For the text-containing cell, return its midpoint in [X, Y] coordinate format. 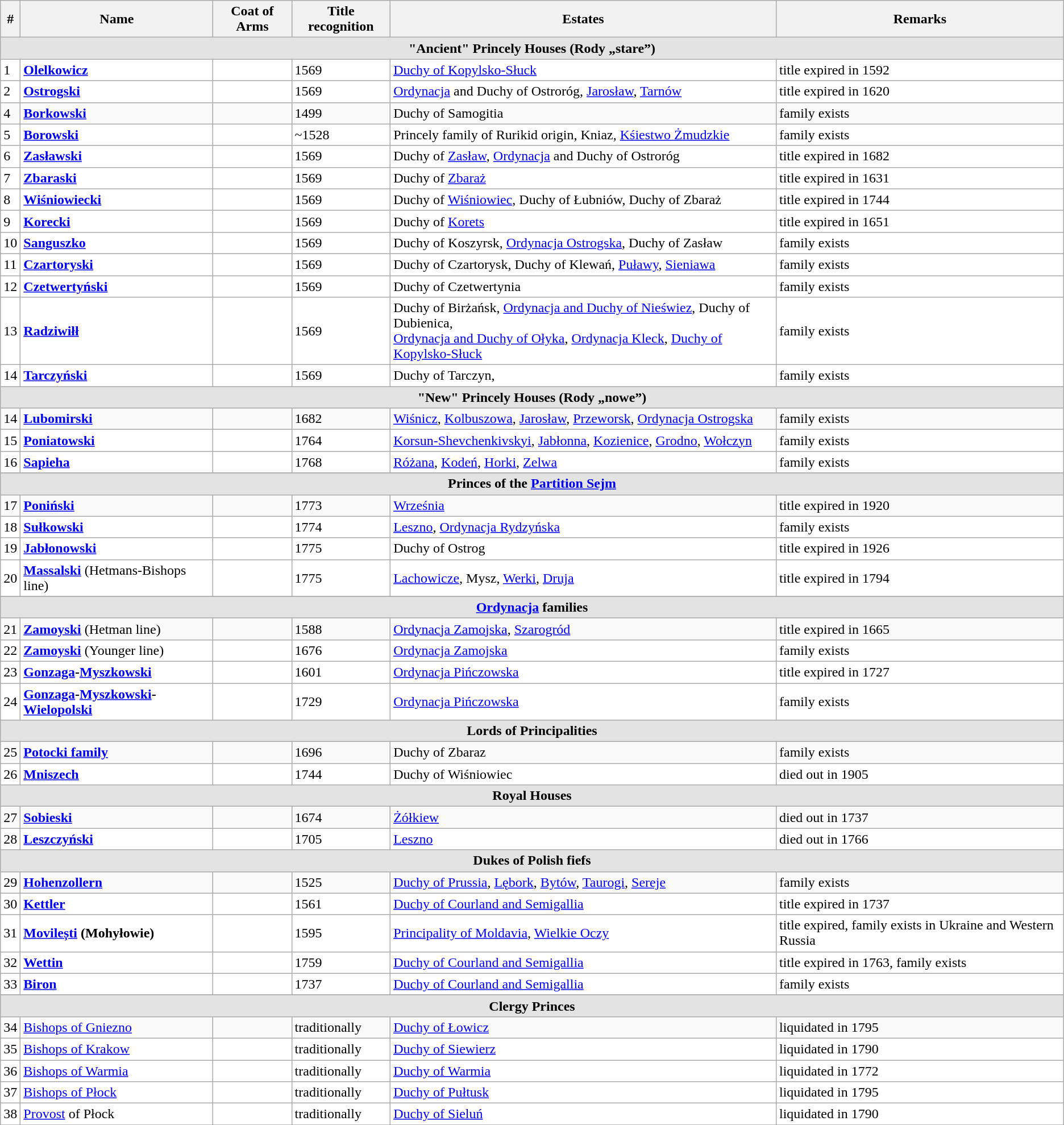
Biron [117, 984]
Wiśniowiecki [117, 200]
Ordynacja Zamojska, Szarogród [583, 629]
12 [10, 286]
Sobieski [117, 817]
Duchy of Birżańsk, Ordynacja and Duchy of Nieświez, Duchy of Dubienica, Ordynacja and Duchy of Ołyka, Ordynacja Kleck, Duchy of Kopylsko-Słuck [583, 331]
Sułkowski [117, 527]
1764 [341, 441]
Jabłonowski [117, 549]
1601 [341, 672]
17 [10, 505]
Leszno [583, 839]
35 [10, 1049]
~1528 [341, 135]
Title recognition [341, 19]
1744 [341, 774]
Duchy of Warmia [583, 1070]
Leszczyński [117, 839]
Massalski (Hetmans-Bishops line) [117, 578]
Gonzaga-Myszkowski-Wielopolski [117, 701]
Korecki [117, 221]
Różana, Kodeń, Horki, Zelwa [583, 462]
19 [10, 549]
16 [10, 462]
Potocki family [117, 753]
title expired in 1592 [920, 70]
Gonzaga-Myszkowski [117, 672]
Borkowski [117, 113]
Bishops of Gniezno [117, 1027]
Name [117, 19]
1588 [341, 629]
8 [10, 200]
Wiśnicz, Kolbuszowa, Jarosław, Przeworsk, Ordynacja Ostrogska [583, 419]
Duchy of Sieluń [583, 1114]
38 [10, 1114]
Ostrogski [117, 92]
1729 [341, 701]
25 [10, 753]
title expired, family exists in Ukraine and Western Russia [920, 933]
20 [10, 578]
7 [10, 178]
Olelkowicz [117, 70]
died out in 1905 [920, 774]
Princes of the Partition Sejm [532, 484]
Princely family of Rurikid origin, Kniaz, Kśiestwo Żmudzkie [583, 135]
title expired in 1920 [920, 505]
Kettler [117, 904]
Leszno, Ordynacja Rydzyńska [583, 527]
Movilești (Mohyłowie) [117, 933]
title expired in 1620 [920, 92]
1499 [341, 113]
11 [10, 264]
24 [10, 701]
1595 [341, 933]
Żółkiew [583, 817]
1676 [341, 650]
Poniatowski [117, 441]
6 [10, 156]
1 [10, 70]
Tarczyński [117, 376]
9 [10, 221]
1696 [341, 753]
"New" Princely Houses (Rody „nowe”) [532, 397]
Bishops of Płock [117, 1093]
27 [10, 817]
title expired in 1926 [920, 549]
title expired in 1631 [920, 178]
Zamoyski (Younger line) [117, 650]
Duchy of Kopylsko-Słuck [583, 70]
Zbaraski [117, 178]
4 [10, 113]
title expired in 1737 [920, 904]
"Ancient" Princely Houses (Rody „stare”) [532, 48]
title expired in 1682 [920, 156]
Duchy of Zasław, Ordynacja and Duchy of Ostroróg [583, 156]
Ordynacja Zamojska [583, 650]
Duchy of Samogitia [583, 113]
Remarks [920, 19]
Sanguszko [117, 243]
Dukes of Polish fiefs [532, 861]
28 [10, 839]
Mniszech [117, 774]
Ordynacja and Duchy of Ostroróg, Jarosław, Tarnów [583, 92]
Principality of Moldavia, Wielkie Oczy [583, 933]
30 [10, 904]
31 [10, 933]
33 [10, 984]
died out in 1737 [920, 817]
1561 [341, 904]
title expired in 1727 [920, 672]
Bishops of Krakow [117, 1049]
10 [10, 243]
22 [10, 650]
Września [583, 505]
1759 [341, 962]
Duchy of Wiśniowiec, Duchy of Łubniów, Duchy of Zbaraż [583, 200]
Lachowicze, Mysz, Werki, Druja [583, 578]
18 [10, 527]
title expired in 1665 [920, 629]
Sapieha [117, 462]
Duchy of Siewierz [583, 1049]
liquidated in 1772 [920, 1070]
Hohenzollern [117, 882]
37 [10, 1093]
Duchy of Zbaraż [583, 178]
1737 [341, 984]
Poniński [117, 505]
Duchy of Pułtusk [583, 1093]
Duchy of Korets [583, 221]
13 [10, 331]
Duchy of Tarczyn, [583, 376]
Provost of Płock [117, 1114]
Radziwiłł [117, 331]
Duchy of Wiśniowiec [583, 774]
Duchy of Czartorysk, Duchy of Klewań, Puławy, Sieniawa [583, 264]
1674 [341, 817]
Duchy of Zbaraz [583, 753]
Czetwertyński [117, 286]
15 [10, 441]
title expired in 1651 [920, 221]
34 [10, 1027]
# [10, 19]
1525 [341, 882]
1773 [341, 505]
Duchy of Prussia, Lębork, Bytów, Taurogi, Sereje [583, 882]
title expired in 1744 [920, 200]
Czartoryski [117, 264]
Korsun-Shevchenkivskyi, Jabłonna, Kozienice, Grodno, Wołczyn [583, 441]
26 [10, 774]
Duchy of Ostrog [583, 549]
Bishops of Warmia [117, 1070]
Coat of Arms [252, 19]
title expired in 1763, family exists [920, 962]
29 [10, 882]
1682 [341, 419]
Estates [583, 19]
Ordynacja families [532, 607]
1705 [341, 839]
1768 [341, 462]
Duchy of Czetwertynia [583, 286]
Duchy of Łowicz [583, 1027]
Zasławski [117, 156]
Lords of Principalities [532, 731]
Borowski [117, 135]
36 [10, 1070]
5 [10, 135]
Clergy Princes [532, 1006]
1774 [341, 527]
title expired in 1794 [920, 578]
Duchy of Koszyrsk, Ordynacja Ostrogska, Duchy of Zasław [583, 243]
2 [10, 92]
32 [10, 962]
Wettin [117, 962]
died out in 1766 [920, 839]
Royal Houses [532, 796]
21 [10, 629]
Lubomirski [117, 419]
23 [10, 672]
Zamoyski (Hetman line) [117, 629]
